Locate the cell with the specified text and output its (X, Y) center coordinate. 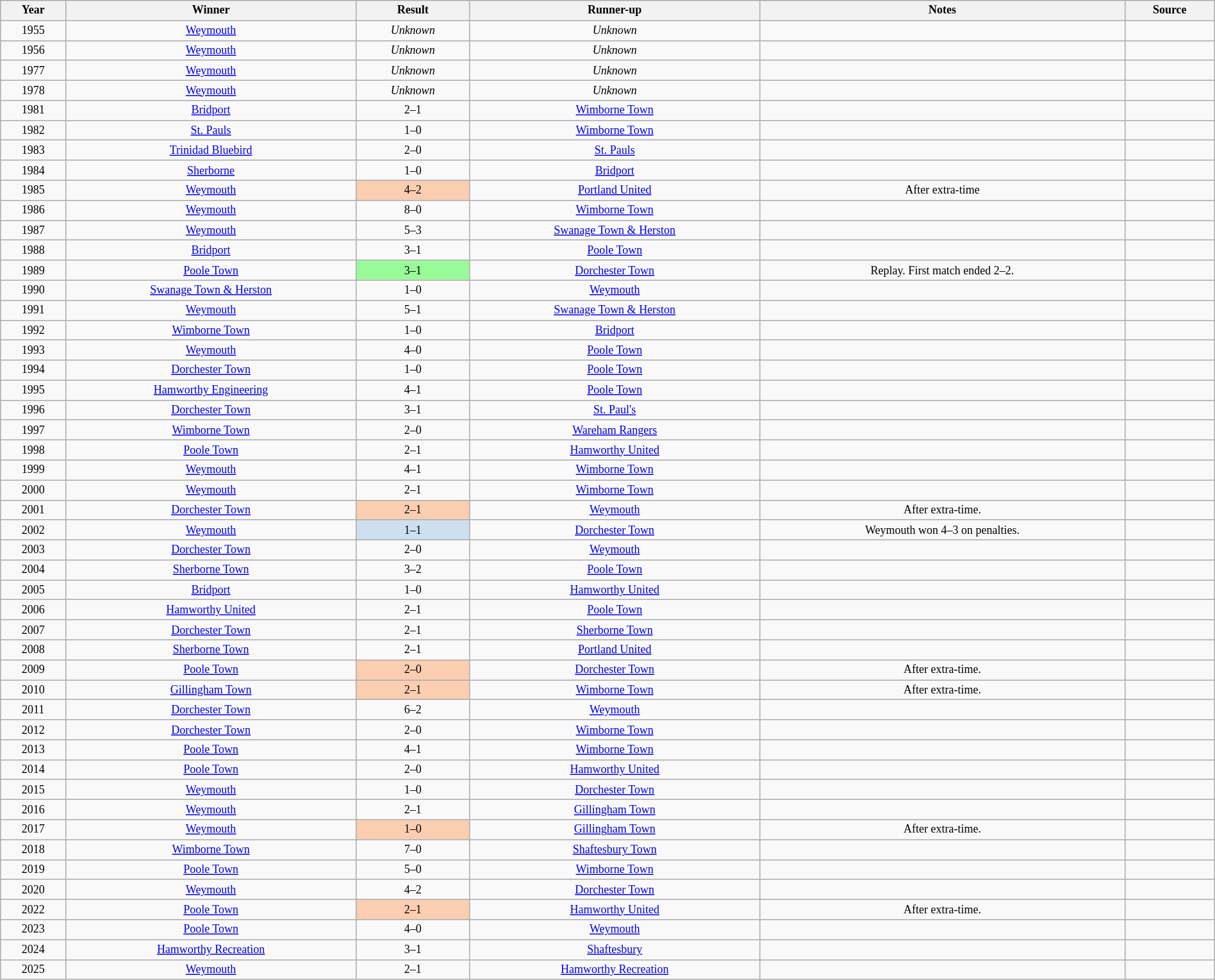
1998 (33, 450)
2007 (33, 629)
2010 (33, 690)
2008 (33, 650)
1999 (33, 470)
Hamworthy Engineering (211, 390)
Shaftesbury Town (615, 850)
2004 (33, 570)
7–0 (413, 850)
1996 (33, 410)
2015 (33, 790)
Result (413, 10)
1989 (33, 270)
Year (33, 10)
Winner (211, 10)
1977 (33, 71)
Wareham Rangers (615, 429)
5–0 (413, 869)
2000 (33, 490)
1956 (33, 50)
Source (1170, 10)
2011 (33, 710)
1982 (33, 131)
2017 (33, 829)
2006 (33, 610)
Replay. First match ended 2–2. (943, 270)
1993 (33, 350)
Shaftesbury (615, 950)
2022 (33, 909)
Sherborne (211, 170)
Notes (943, 10)
1987 (33, 231)
Trinidad Bluebird (211, 150)
1978 (33, 90)
1988 (33, 250)
1995 (33, 390)
2018 (33, 850)
1991 (33, 310)
St. Paul's (615, 410)
1992 (33, 331)
1986 (33, 210)
2020 (33, 890)
1983 (33, 150)
1981 (33, 110)
After extra-time (943, 190)
2003 (33, 550)
Weymouth won 4–3 on penalties. (943, 529)
2023 (33, 929)
5–3 (413, 231)
2002 (33, 529)
3–2 (413, 570)
2016 (33, 810)
2024 (33, 950)
6–2 (413, 710)
8–0 (413, 210)
2025 (33, 969)
1–1 (413, 529)
1984 (33, 170)
2001 (33, 510)
2005 (33, 590)
1985 (33, 190)
2009 (33, 669)
2012 (33, 729)
1997 (33, 429)
Runner-up (615, 10)
5–1 (413, 310)
2014 (33, 769)
1990 (33, 290)
2019 (33, 869)
1955 (33, 31)
2013 (33, 750)
1994 (33, 370)
